Determine the [x, y] coordinate at the center of the cell enclosing the given text.  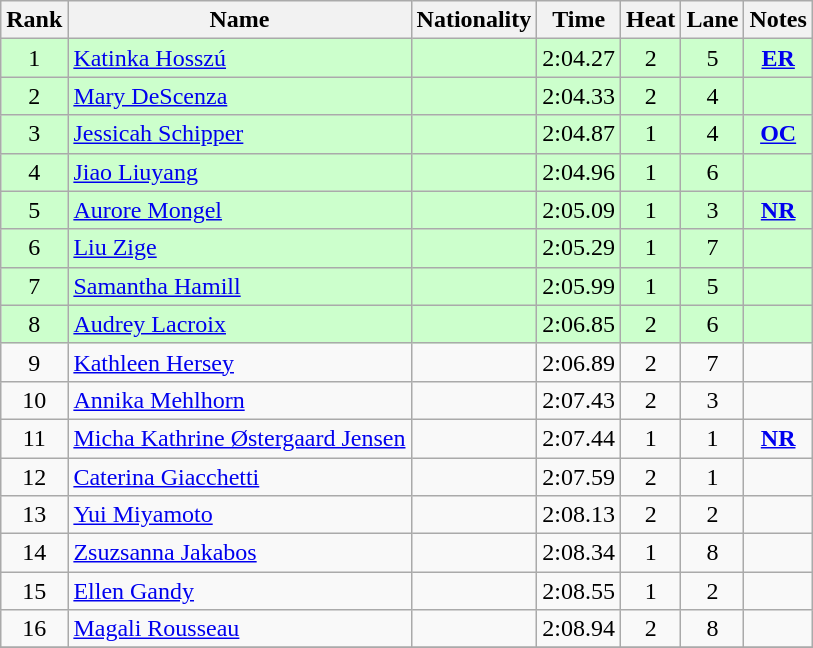
Rank [34, 20]
2:04.96 [579, 172]
2:05.29 [579, 248]
12 [34, 477]
Audrey Lacroix [240, 324]
2:07.44 [579, 438]
9 [34, 362]
ER [778, 58]
Annika Mehlhorn [240, 400]
2:04.27 [579, 58]
2:08.94 [579, 629]
15 [34, 591]
14 [34, 553]
Time [579, 20]
2:08.34 [579, 553]
Jiao Liuyang [240, 172]
2:08.13 [579, 515]
Kathleen Hersey [240, 362]
2:04.87 [579, 134]
16 [34, 629]
2:07.43 [579, 400]
Magali Rousseau [240, 629]
2:06.89 [579, 362]
Liu Zige [240, 248]
2:06.85 [579, 324]
Mary DeScenza [240, 96]
2:05.99 [579, 286]
2:05.09 [579, 210]
Samantha Hamill [240, 286]
2:08.55 [579, 591]
2:04.33 [579, 96]
Micha Kathrine Østergaard Jensen [240, 438]
Lane [712, 20]
2:07.59 [579, 477]
Heat [651, 20]
10 [34, 400]
Notes [778, 20]
OC [778, 134]
Yui Miyamoto [240, 515]
13 [34, 515]
Ellen Gandy [240, 591]
Katinka Hosszú [240, 58]
Jessicah Schipper [240, 134]
Name [240, 20]
Zsuzsanna Jakabos [240, 553]
Nationality [474, 20]
11 [34, 438]
Caterina Giacchetti [240, 477]
Aurore Mongel [240, 210]
